Search for the cell housing the specified text and yield its [x, y] center coordinate. 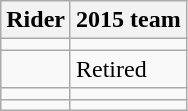
Rider [36, 20]
2015 team [128, 20]
Retired [128, 69]
